For the text-containing cell, return its midpoint in [x, y] coordinate format. 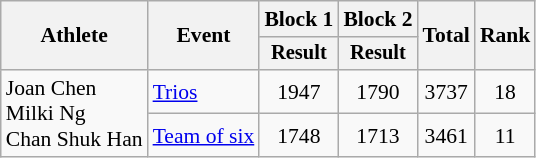
1748 [298, 136]
18 [506, 92]
1713 [378, 136]
1790 [378, 92]
Athlete [74, 36]
Event [204, 36]
Total [446, 36]
11 [506, 136]
Block 1 [298, 19]
Team of six [204, 136]
Block 2 [378, 19]
Trios [204, 92]
3461 [446, 136]
3737 [446, 92]
Rank [506, 36]
1947 [298, 92]
Joan ChenMilki NgChan Shuk Han [74, 114]
